Determine the (X, Y) coordinate at the center of the cell enclosing the given text.  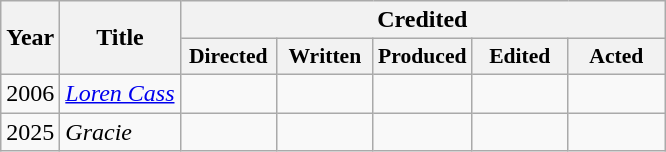
Credited (422, 20)
2025 (30, 131)
Produced (422, 57)
Loren Cass (120, 93)
Edited (520, 57)
Gracie (120, 131)
2006 (30, 93)
Directed (228, 57)
Written (326, 57)
Year (30, 38)
Title (120, 38)
Acted (616, 57)
